From the cell containing the given text, extract its center point as [X, Y] coordinate. 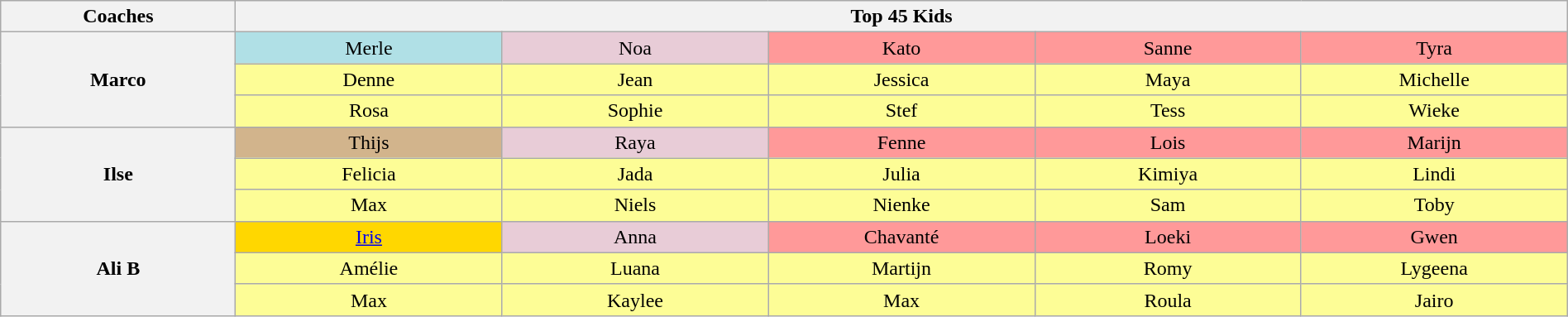
Michelle [1434, 79]
Anna [635, 237]
Fenne [901, 142]
Top 45 Kids [901, 17]
Jairo [1434, 300]
Kimiya [1168, 174]
Gwen [1434, 237]
Ilse [118, 174]
Sophie [635, 111]
Felicia [369, 174]
Niels [635, 205]
Julia [901, 174]
Stef [901, 111]
Chavanté [901, 237]
Kaylee [635, 300]
Toby [1434, 205]
Sanne [1168, 48]
Lygeena [1434, 268]
Jean [635, 79]
Loeki [1168, 237]
Rosa [369, 111]
Coaches [118, 17]
Ali B [118, 268]
Kato [901, 48]
Roula [1168, 300]
Tyra [1434, 48]
Nienke [901, 205]
Lois [1168, 142]
Luana [635, 268]
Merle [369, 48]
Sam [1168, 205]
Iris [369, 237]
Amélie [369, 268]
Jessica [901, 79]
Wieke [1434, 111]
Tess [1168, 111]
Marco [118, 79]
Raya [635, 142]
Marijn [1434, 142]
Jada [635, 174]
Lindi [1434, 174]
Noa [635, 48]
Denne [369, 79]
Romy [1168, 268]
Martijn [901, 268]
Maya [1168, 79]
Thijs [369, 142]
